Capture the cell that displays the provided text and extract its (x, y) central coordinate. 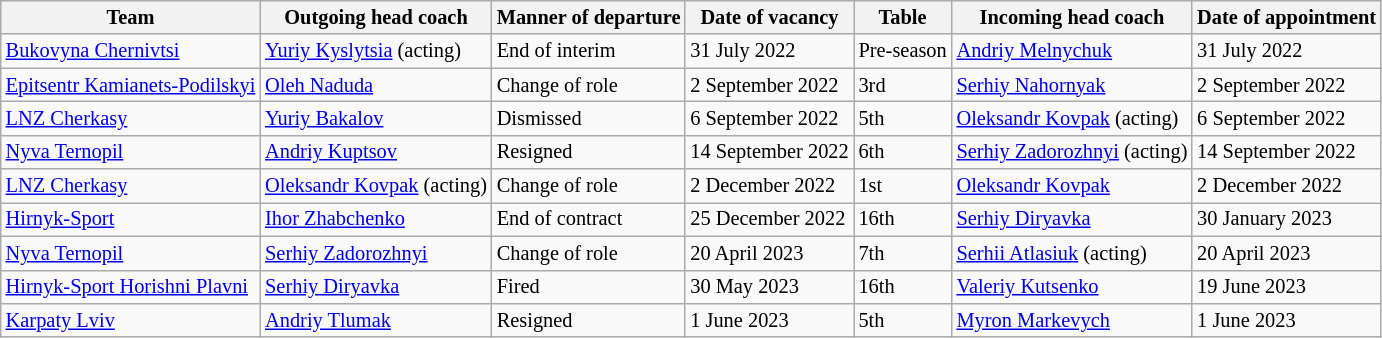
Karpaty Lviv (130, 320)
Andriy Melnychuk (1072, 51)
Incoming head coach (1072, 17)
Hirnyk-Sport Horishni Plavni (130, 287)
Oleksandr Kovpak (1072, 186)
Yuriy Kyslytsia (acting) (376, 51)
Ihor Zhabchenko (376, 219)
Team (130, 17)
Andriy Kuptsov (376, 152)
Serhiy Zadorozhnyi (acting) (1072, 152)
Yuriy Bakalov (376, 118)
Table (903, 17)
3rd (903, 85)
30 May 2023 (769, 287)
30 January 2023 (1286, 219)
Manner of departure (589, 17)
Date of appointment (1286, 17)
Outgoing head coach (376, 17)
Dismissed (589, 118)
Date of vacancy (769, 17)
Serhii Atlasiuk (acting) (1072, 253)
End of contract (589, 219)
Valeriy Kutsenko (1072, 287)
Fired (589, 287)
Oleh Naduda (376, 85)
Bukovyna Chernivtsi (130, 51)
Epitsentr Kamianets-Podilskyi (130, 85)
7th (903, 253)
End of interim (589, 51)
25 December 2022 (769, 219)
Serhiy Zadorozhnyi (376, 253)
Andriy Tlumak (376, 320)
Myron Markevych (1072, 320)
Pre-season (903, 51)
Serhiy Nahornyak (1072, 85)
19 June 2023 (1286, 287)
1st (903, 186)
Hirnyk-Sport (130, 219)
6th (903, 152)
